Extract the [X, Y] coordinate from the center of the cell holding the provided text.  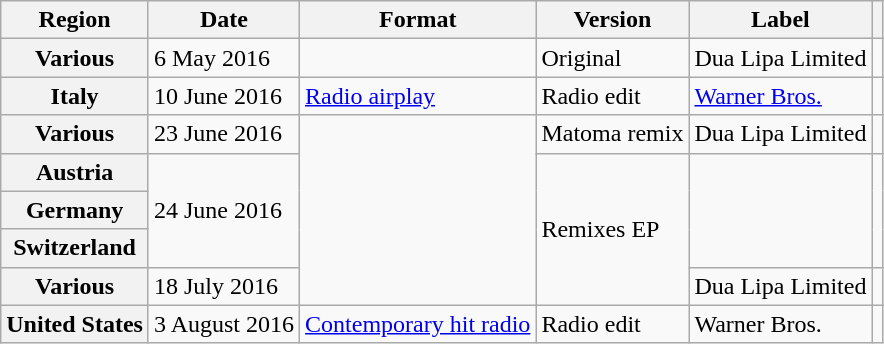
Switzerland [75, 248]
6 May 2016 [224, 58]
United States [75, 324]
Version [612, 20]
23 June 2016 [224, 134]
Austria [75, 172]
3 August 2016 [224, 324]
Region [75, 20]
Matoma remix [612, 134]
10 June 2016 [224, 96]
Original [612, 58]
Contemporary hit radio [418, 324]
Format [418, 20]
Germany [75, 210]
Radio airplay [418, 96]
Label [780, 20]
Date [224, 20]
24 June 2016 [224, 210]
Italy [75, 96]
Remixes EP [612, 229]
18 July 2016 [224, 286]
